Identify which cell holds the provided text, then report its [x, y] central coordinate. 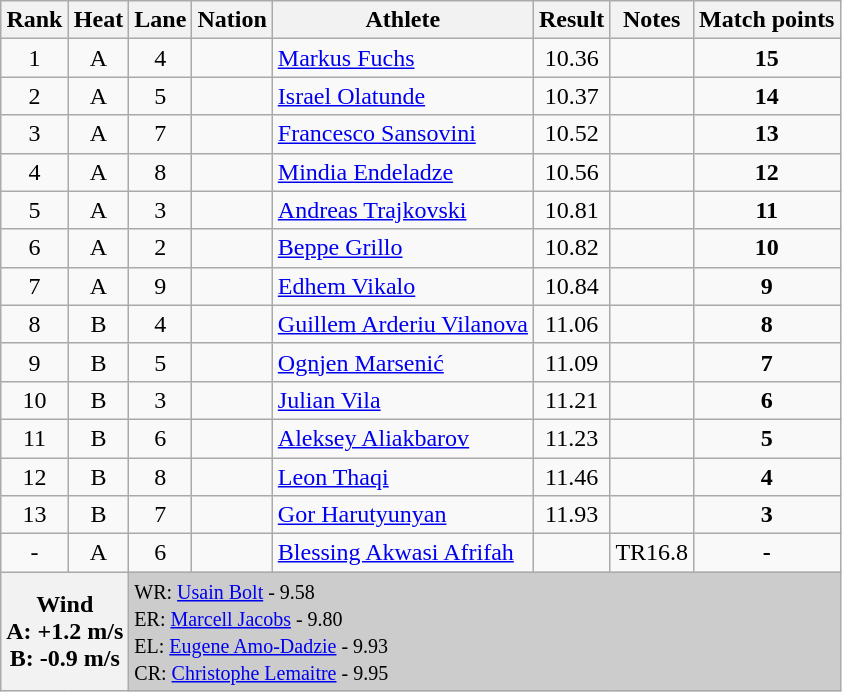
Match points [767, 20]
10.82 [571, 248]
10.37 [571, 96]
Heat [98, 20]
Andreas Trajkovski [402, 210]
Edhem Vikalo [402, 286]
Blessing Akwasi Afrifah [402, 553]
Israel Olatunde [402, 96]
Beppe Grillo [402, 248]
11.93 [571, 515]
Notes [652, 20]
15 [767, 58]
TR16.8 [652, 553]
10.36 [571, 58]
Rank [34, 20]
14 [767, 96]
10.52 [571, 134]
Julian Vila [402, 400]
11.09 [571, 362]
Guillem Arderiu Vilanova [402, 324]
10.56 [571, 172]
10.84 [571, 286]
1 [34, 58]
11.46 [571, 477]
Gor Harutyunyan [402, 515]
Result [571, 20]
11.23 [571, 438]
Aleksey Aliakbarov [402, 438]
10.81 [571, 210]
Athlete [402, 20]
Leon Thaqi [402, 477]
Mindia Endeladze [402, 172]
Francesco Sansovini [402, 134]
WindA: +1.2 m/sB: -0.9 m/s [65, 632]
Ognjen Marsenić [402, 362]
Nation [232, 20]
Lane [160, 20]
11.21 [571, 400]
11.06 [571, 324]
WR: Usain Bolt - 9.58ER: Marcell Jacobs - 9.80EL: Eugene Amo-Dadzie - 9.93CR: Christophe Lemaitre - 9.95 [484, 632]
Markus Fuchs [402, 58]
